From the cell containing the given text, extract its center point as (X, Y) coordinate. 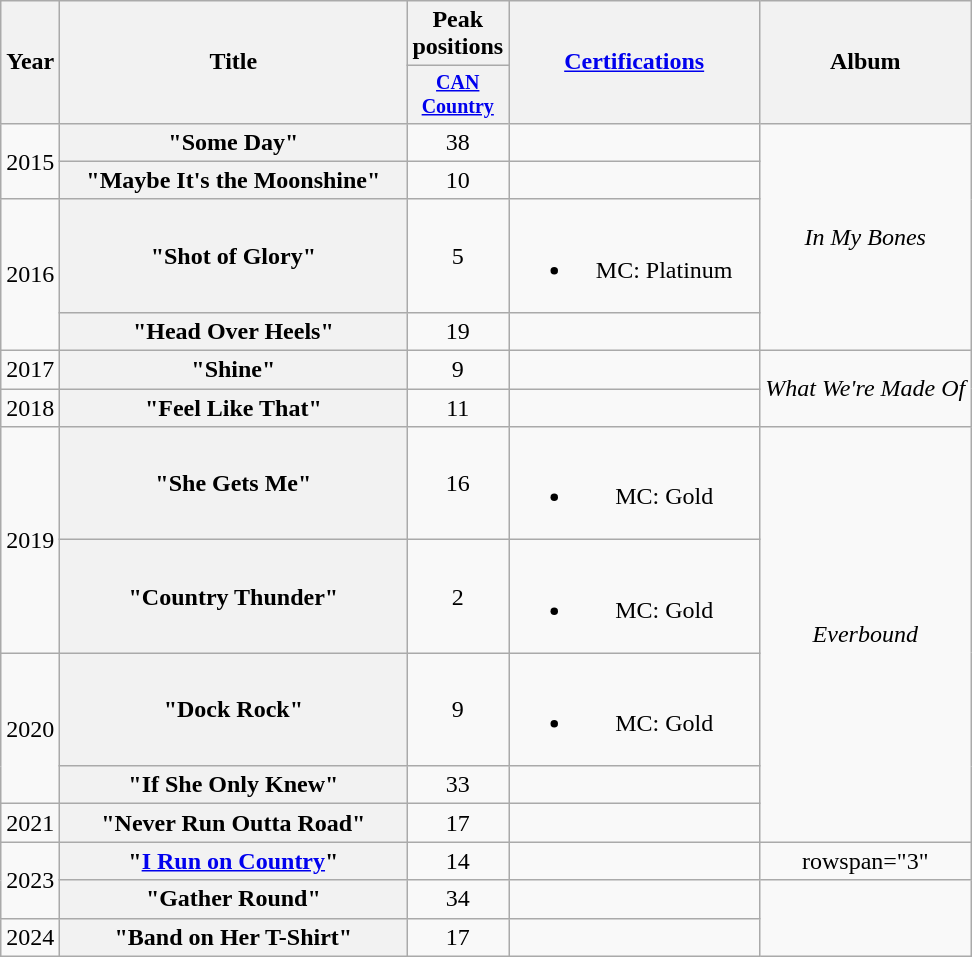
2023 (30, 880)
"Shot of Glory" (234, 256)
2019 (30, 540)
What We're Made Of (866, 389)
Certifications (634, 62)
"Band on Her T-Shirt" (234, 937)
19 (458, 331)
Album (866, 62)
2024 (30, 937)
2020 (30, 728)
2017 (30, 370)
"Country Thunder" (234, 596)
2016 (30, 274)
In My Bones (866, 236)
33 (458, 785)
CANCountry (458, 94)
"Feel Like That" (234, 408)
"Head Over Heels" (234, 331)
5 (458, 256)
"Dock Rock" (234, 710)
"Shine" (234, 370)
11 (458, 408)
"Some Day" (234, 142)
2 (458, 596)
Peakpositions (458, 34)
Title (234, 62)
2015 (30, 161)
38 (458, 142)
"Never Run Outta Road" (234, 823)
"I Run on Country" (234, 861)
2021 (30, 823)
Everbound (866, 634)
rowspan="3" (866, 861)
34 (458, 899)
16 (458, 484)
Year (30, 62)
MC: Platinum (634, 256)
14 (458, 861)
"She Gets Me" (234, 484)
"Maybe It's the Moonshine" (234, 180)
10 (458, 180)
"If She Only Knew" (234, 785)
"Gather Round" (234, 899)
2018 (30, 408)
